From the cell containing the given text, extract its center point as (X, Y) coordinate. 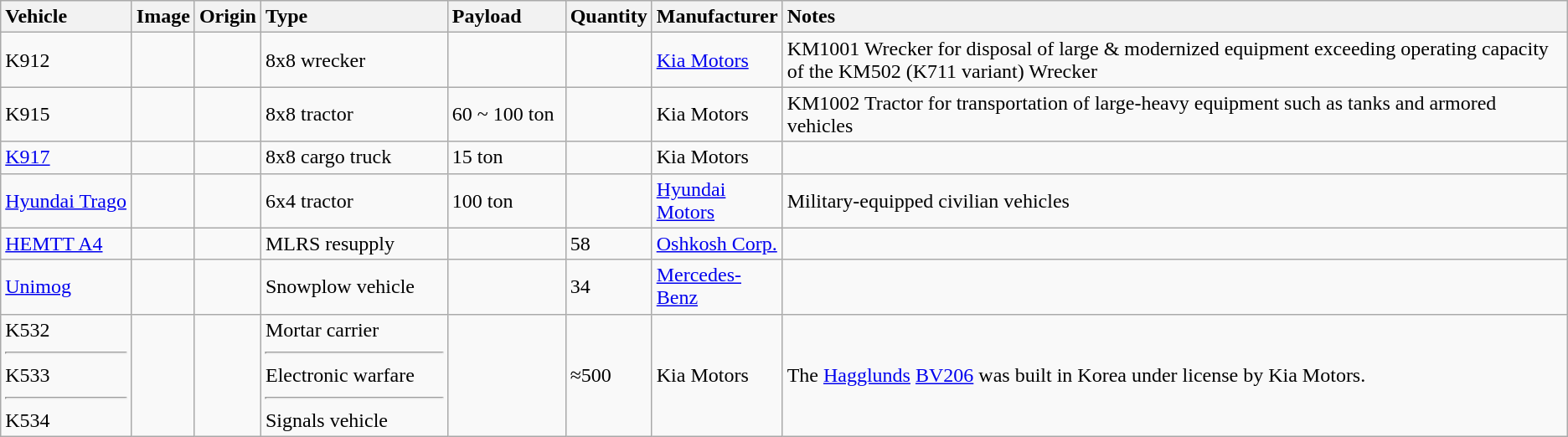
Quantity (608, 17)
Mercedes-Benz (717, 286)
Type (353, 17)
The Hagglunds BV206 was built in Korea under license by Kia Motors. (1174, 375)
Oshkosh Corp. (717, 244)
60 ~ 100 ton (506, 114)
K912 (67, 60)
34 (608, 286)
K915 (67, 114)
≈500 (608, 375)
Mortar carrier Electronic warfare Signals vehicle (353, 375)
KM1001 Wrecker for disposal of large & modernized equipment exceeding operating capacity of the KM502 (K711 variant) Wrecker (1174, 60)
Hyundai Motors (717, 201)
Unimog (67, 286)
K917 (67, 157)
Vehicle (67, 17)
15 ton (506, 157)
8x8 cargo truck (353, 157)
Military-equipped civilian vehicles (1174, 201)
Manufacturer (717, 17)
58 (608, 244)
8x8 tractor (353, 114)
Origin (228, 17)
MLRS resupply (353, 244)
Notes (1174, 17)
Payload (506, 17)
K532K533K534 (67, 375)
6x4 tractor (353, 201)
100 ton (506, 201)
Hyundai Trago (67, 201)
Image (162, 17)
8x8 wrecker (353, 60)
Snowplow vehicle (353, 286)
HEMTT A4 (67, 244)
KM1002 Tractor for transportation of large-heavy equipment such as tanks and armored vehicles (1174, 114)
